Pinpoint the cell where the given text exists, returning its (x, y) midpoint coordinate. 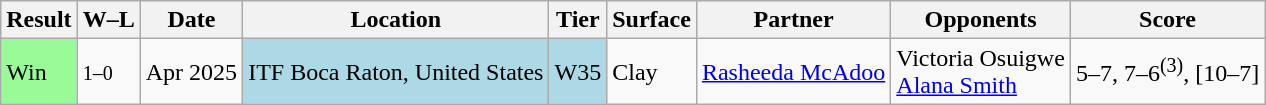
Date (191, 20)
5–7, 7–6(3), [10–7] (1167, 72)
Victoria Osuigwe Alana Smith (981, 72)
Score (1167, 20)
Partner (793, 20)
Rasheeda McAdoo (793, 72)
ITF Boca Raton, United States (396, 72)
Opponents (981, 20)
Location (396, 20)
Result (39, 20)
Clay (652, 72)
W–L (108, 20)
Win (39, 72)
Tier (578, 20)
Surface (652, 20)
W35 (578, 72)
1–0 (108, 72)
Apr 2025 (191, 72)
